Identify which cell holds the provided text, then report its (x, y) central coordinate. 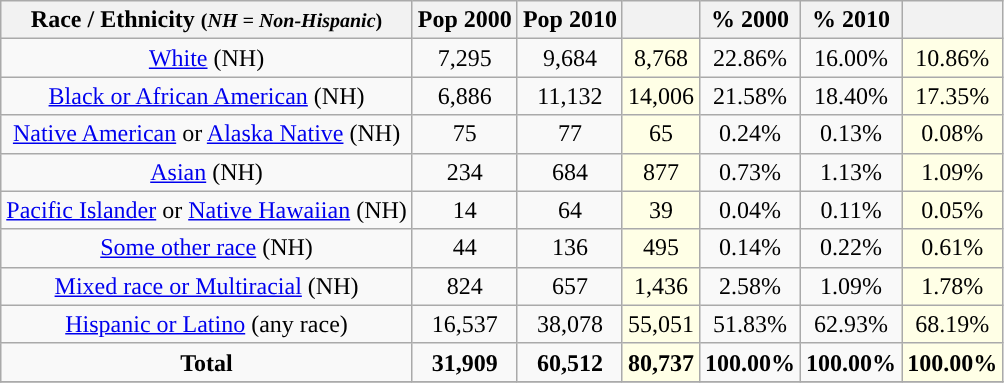
0.14% (750, 248)
80,737 (660, 362)
234 (464, 172)
60,512 (570, 362)
38,078 (570, 324)
Pacific Islander or Native Hawaiian (NH) (207, 210)
0.05% (952, 210)
Asian (NH) (207, 172)
22.86% (750, 58)
16.00% (852, 58)
Hispanic or Latino (any race) (207, 324)
65 (660, 134)
75 (464, 134)
68.19% (952, 324)
55,051 (660, 324)
39 (660, 210)
684 (570, 172)
Mixed race or Multiracial (NH) (207, 286)
% 2000 (750, 20)
6,886 (464, 96)
8,768 (660, 58)
0.73% (750, 172)
0.08% (952, 134)
136 (570, 248)
877 (660, 172)
0.04% (750, 210)
Race / Ethnicity (NH = Non-Hispanic) (207, 20)
Black or African American (NH) (207, 96)
% 2010 (852, 20)
2.58% (750, 286)
0.24% (750, 134)
1.78% (952, 286)
Some other race (NH) (207, 248)
64 (570, 210)
White (NH) (207, 58)
0.22% (852, 248)
18.40% (852, 96)
Native American or Alaska Native (NH) (207, 134)
16,537 (464, 324)
495 (660, 248)
62.93% (852, 324)
824 (464, 286)
14 (464, 210)
657 (570, 286)
14,006 (660, 96)
Pop 2010 (570, 20)
9,684 (570, 58)
10.86% (952, 58)
Pop 2000 (464, 20)
51.83% (750, 324)
11,132 (570, 96)
17.35% (952, 96)
7,295 (464, 58)
0.61% (952, 248)
1,436 (660, 286)
Total (207, 362)
0.11% (852, 210)
0.13% (852, 134)
31,909 (464, 362)
1.13% (852, 172)
77 (570, 134)
21.58% (750, 96)
44 (464, 248)
